Scan for the cell matching the given text and deliver its (x, y) coordinate at center. 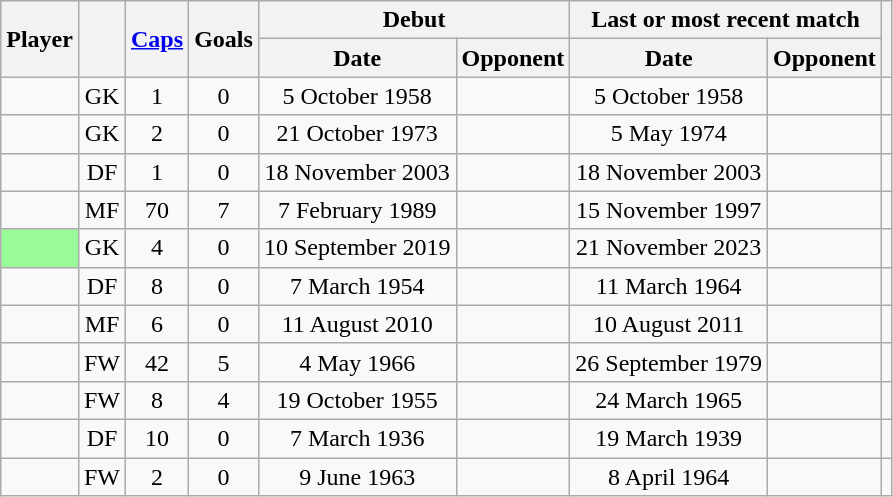
Player (40, 39)
24 March 1965 (669, 400)
21 October 1973 (357, 134)
6 (158, 324)
19 October 1955 (357, 400)
19 March 1939 (669, 438)
42 (158, 362)
7 March 1936 (357, 438)
7 March 1954 (357, 286)
5 May 1974 (669, 134)
26 September 1979 (669, 362)
5 (224, 362)
7 February 1989 (357, 210)
21 November 2023 (669, 248)
Caps (158, 39)
70 (158, 210)
11 August 2010 (357, 324)
9 June 1963 (357, 477)
Last or most recent match (726, 20)
4 May 1966 (357, 362)
10 (158, 438)
7 (224, 210)
Goals (224, 39)
8 April 1964 (669, 477)
Debut (414, 20)
15 November 1997 (669, 210)
11 March 1964 (669, 286)
10 August 2011 (669, 324)
10 September 2019 (357, 248)
